Return the (X, Y) coordinate for the center point of the cell that contains the specified text.  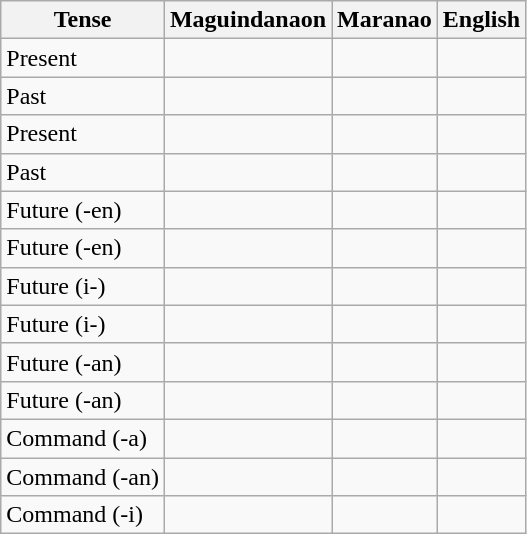
English (481, 20)
Maguindanaon (248, 20)
Command (-a) (83, 438)
Command (-an) (83, 477)
Maranao (385, 20)
Tense (83, 20)
Command (-i) (83, 515)
